Provide the (x, y) coordinate of the cell's center where the given text is located.  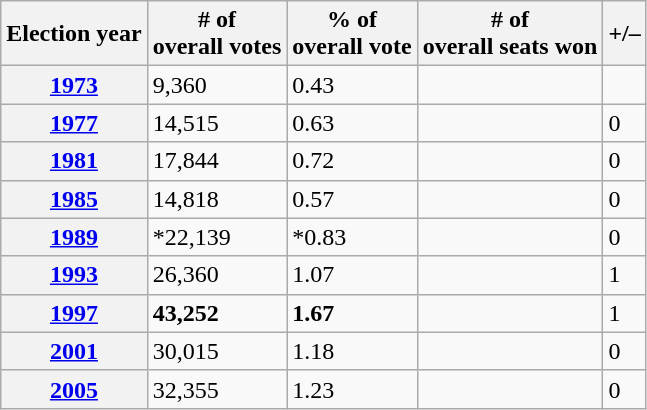
32,355 (217, 389)
1973 (74, 85)
1989 (74, 237)
0.43 (352, 85)
# ofoverall seats won (510, 34)
1.67 (352, 313)
1.07 (352, 275)
14,515 (217, 123)
*22,139 (217, 237)
# ofoverall votes (217, 34)
1977 (74, 123)
43,252 (217, 313)
1.23 (352, 389)
*0.83 (352, 237)
0.57 (352, 199)
14,818 (217, 199)
% ofoverall vote (352, 34)
0.63 (352, 123)
2005 (74, 389)
26,360 (217, 275)
Election year (74, 34)
17,844 (217, 161)
1985 (74, 199)
+/– (624, 34)
1997 (74, 313)
1993 (74, 275)
1.18 (352, 351)
2001 (74, 351)
0.72 (352, 161)
9,360 (217, 85)
30,015 (217, 351)
1981 (74, 161)
